Determine the (X, Y) coordinate at the center of the cell enclosing the given text.  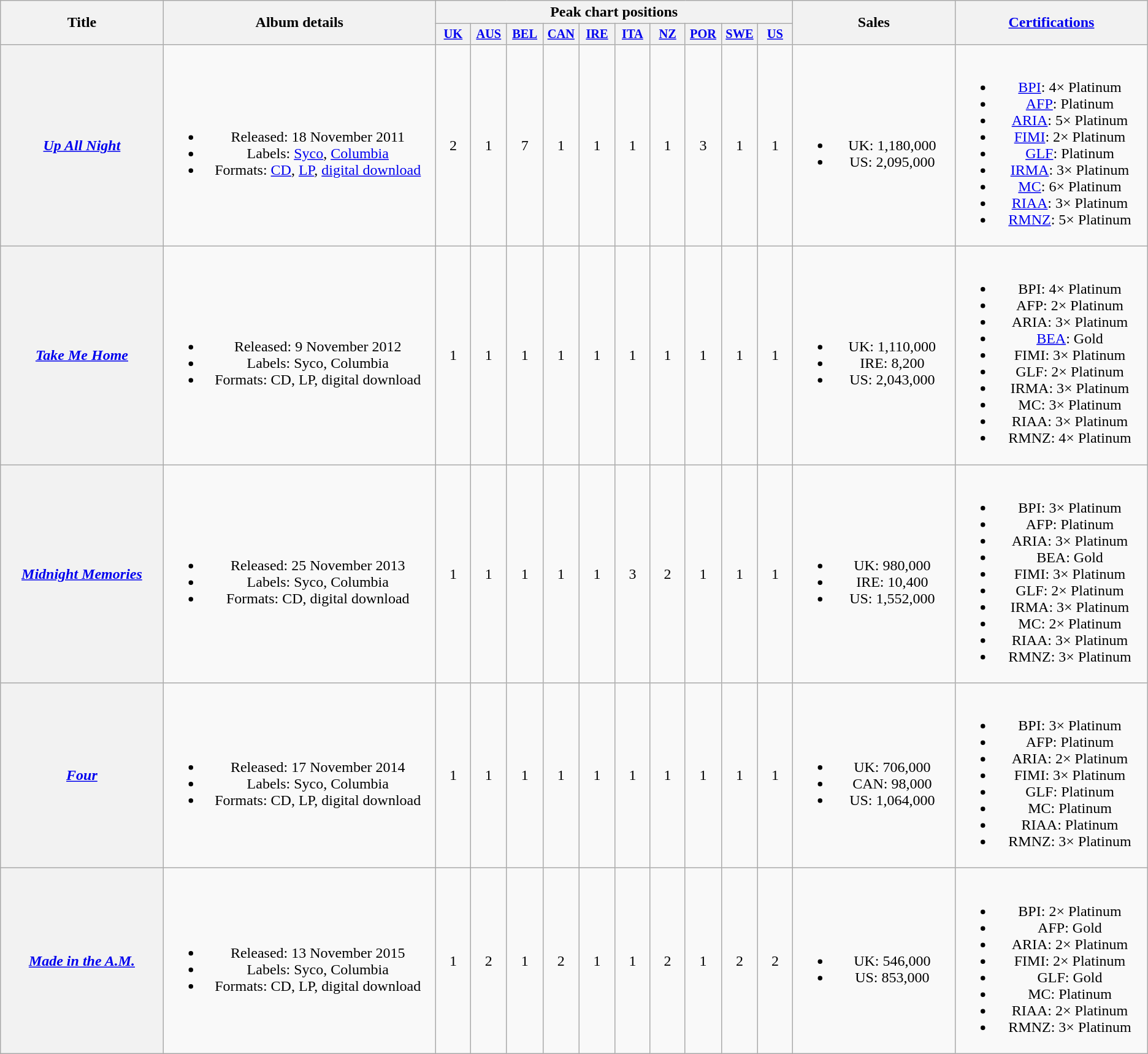
ITA (633, 34)
UK (453, 34)
UK: 546,000US: 853,000 (874, 961)
UK: 1,180,000US: 2,095,000 (874, 145)
Four (82, 776)
Made in the A.M. (82, 961)
SWE (740, 34)
UK: 980,000IRE: 10,400US: 1,552,000 (874, 574)
IRE (597, 34)
BPI: 2× PlatinumAFP: GoldARIA: 2× PlatinumFIMI: 2× PlatinumGLF: GoldMC: PlatinumRIAA: 2× PlatinumRMNZ: 3× Platinum (1052, 961)
AUS (488, 34)
BPI: 4× PlatinumAFP: PlatinumARIA: 5× PlatinumFIMI: 2× PlatinumGLF: PlatinumIRMA: 3× PlatinumMC: 6× PlatinumRIAA: 3× PlatinumRMNZ: 5× Platinum (1052, 145)
Released: 13 November 2015Labels: Syco, ColumbiaFormats: CD, LP, digital download (299, 961)
UK: 706,000CAN: 98,000US: 1,064,000 (874, 776)
Midnight Memories (82, 574)
Peak chart positions (614, 12)
Album details (299, 23)
Released: 9 November 2012Labels: Syco, ColumbiaFormats: CD, LP, digital download (299, 356)
BPI: 3× PlatinumAFP: PlatinumARIA: 2× PlatinumFIMI: 3× PlatinumGLF: PlatinumMC: PlatinumRIAA: PlatinumRMNZ: 3× Platinum (1052, 776)
Sales (874, 23)
Take Me Home (82, 356)
Up All Night (82, 145)
BEL (525, 34)
CAN (561, 34)
US (775, 34)
Certifications (1052, 23)
NZ (667, 34)
Released: 25 November 2013Labels: Syco, ColumbiaFormats: CD, digital download (299, 574)
UK: 1,110,000IRE: 8,200US: 2,043,000 (874, 356)
Released: 18 November 2011Labels: Syco, ColumbiaFormats: CD, LP, digital download (299, 145)
7 (525, 145)
Title (82, 23)
POR (703, 34)
Released: 17 November 2014Labels: Syco, ColumbiaFormats: CD, LP, digital download (299, 776)
